Search for the cell housing the specified text and yield its [x, y] center coordinate. 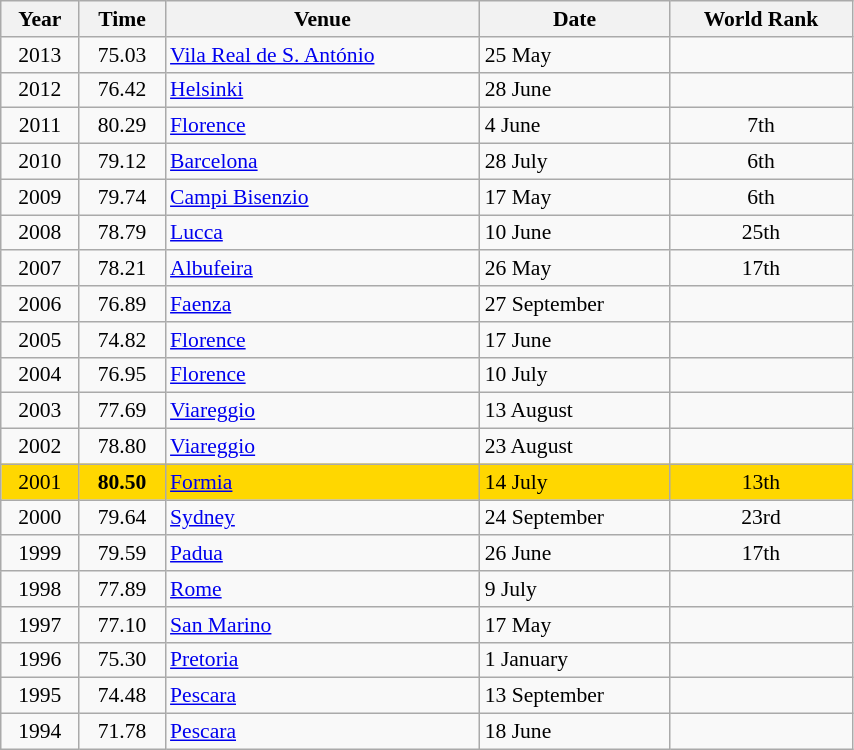
14 July [575, 482]
Rome [322, 589]
80.29 [122, 126]
2001 [40, 482]
4 June [575, 126]
9 July [575, 589]
San Marino [322, 625]
2011 [40, 126]
2009 [40, 197]
74.82 [122, 340]
2002 [40, 447]
18 June [575, 732]
78.79 [122, 233]
2004 [40, 375]
77.10 [122, 625]
Date [575, 19]
Venue [322, 19]
10 June [575, 233]
1 January [575, 660]
79.12 [122, 162]
Time [122, 19]
25 May [575, 55]
71.78 [122, 732]
Vila Real de S. António [322, 55]
27 September [575, 304]
1998 [40, 589]
Sydney [322, 518]
2010 [40, 162]
World Rank [760, 19]
1995 [40, 696]
Helsinki [322, 90]
17 June [575, 340]
75.03 [122, 55]
2003 [40, 411]
2008 [40, 233]
Year [40, 19]
79.64 [122, 518]
Campi Bisenzio [322, 197]
26 June [575, 554]
75.30 [122, 660]
Lucca [322, 233]
23 August [575, 447]
28 June [575, 90]
78.80 [122, 447]
79.59 [122, 554]
2012 [40, 90]
10 July [575, 375]
1994 [40, 732]
13 August [575, 411]
2005 [40, 340]
1997 [40, 625]
Formia [322, 482]
Pretoria [322, 660]
2006 [40, 304]
Albufeira [322, 269]
76.95 [122, 375]
2007 [40, 269]
7th [760, 126]
1999 [40, 554]
25th [760, 233]
Padua [322, 554]
1996 [40, 660]
Barcelona [322, 162]
77.89 [122, 589]
2000 [40, 518]
13th [760, 482]
79.74 [122, 197]
23rd [760, 518]
77.69 [122, 411]
80.50 [122, 482]
74.48 [122, 696]
26 May [575, 269]
28 July [575, 162]
24 September [575, 518]
2013 [40, 55]
76.42 [122, 90]
Faenza [322, 304]
78.21 [122, 269]
13 September [575, 696]
76.89 [122, 304]
